From the cell containing the given text, extract its center point as [X, Y] coordinate. 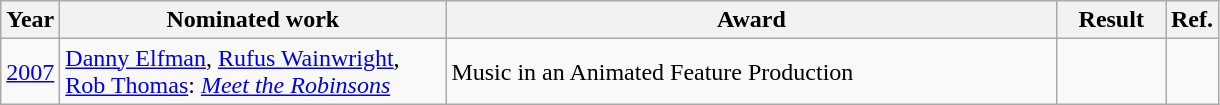
Danny Elfman, Rufus Wainwright,Rob Thomas: Meet the Robinsons [253, 72]
Result [1112, 20]
2007 [30, 72]
Ref. [1192, 20]
Award [752, 20]
Music in an Animated Feature Production [752, 72]
Year [30, 20]
Nominated work [253, 20]
